For the text-containing cell, return its midpoint in [X, Y] coordinate format. 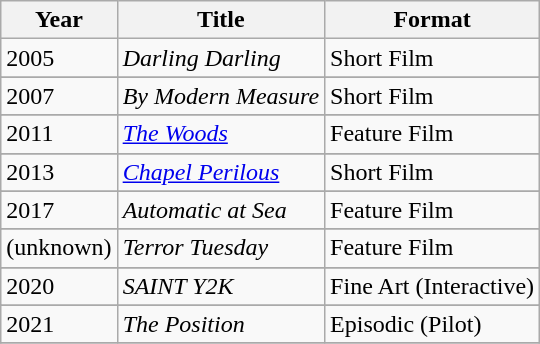
2011 [59, 134]
The Woods [220, 134]
Format [432, 20]
Episodic (Pilot) [432, 324]
Terror Tuesday [220, 248]
2020 [59, 286]
The Position [220, 324]
Chapel Perilous [220, 172]
2005 [59, 58]
2013 [59, 172]
2017 [59, 210]
Title [220, 20]
Darling Darling [220, 58]
2021 [59, 324]
(unknown) [59, 248]
Fine Art (Interactive) [432, 286]
SAINT Y2K [220, 286]
By Modern Measure [220, 96]
2007 [59, 96]
Year [59, 20]
Automatic at Sea [220, 210]
